Determine the [X, Y] coordinate at the center of the cell enclosing the given text.  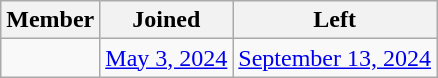
September 13, 2024 [335, 58]
May 3, 2024 [166, 58]
Joined [166, 20]
Left [335, 20]
Member [50, 20]
